Find where the given text appears and provide that cell's center as [X, Y] coordinate. 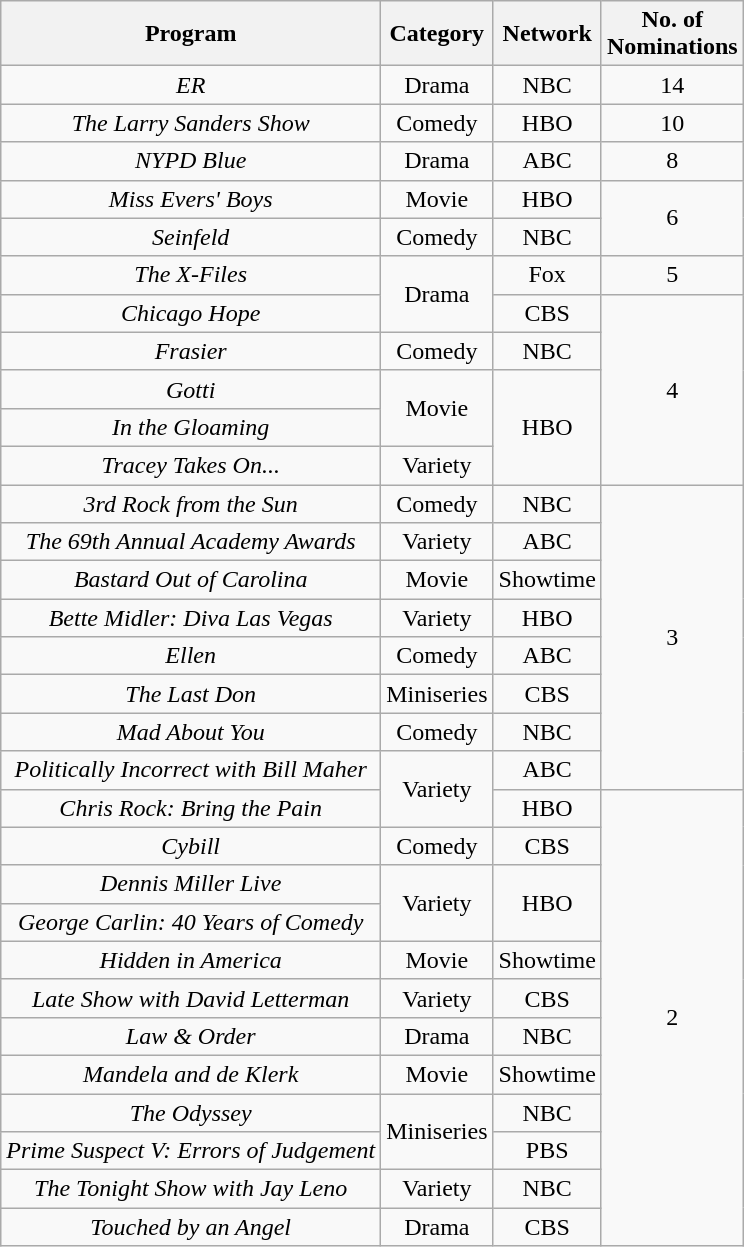
No. ofNominations [672, 34]
Dennis Miller Live [191, 884]
The X-Files [191, 275]
ER [191, 85]
Bastard Out of Carolina [191, 580]
Mad About You [191, 732]
3 [672, 636]
Touched by an Angel [191, 1227]
Cybill [191, 846]
Mandela and de Klerk [191, 1074]
Bette Midler: Diva Las Vegas [191, 618]
Chicago Hope [191, 313]
Law & Order [191, 1036]
Program [191, 34]
3rd Rock from the Sun [191, 503]
In the Gloaming [191, 427]
2 [672, 1018]
The Last Don [191, 694]
Frasier [191, 351]
8 [672, 161]
Tracey Takes On... [191, 465]
Politically Incorrect with Bill Maher [191, 770]
The Odyssey [191, 1113]
Seinfeld [191, 237]
Ellen [191, 656]
6 [672, 218]
4 [672, 389]
Network [547, 34]
The Tonight Show with Jay Leno [191, 1189]
The Larry Sanders Show [191, 123]
Gotti [191, 389]
The 69th Annual Academy Awards [191, 542]
Fox [547, 275]
George Carlin: 40 Years of Comedy [191, 922]
10 [672, 123]
14 [672, 85]
Miss Evers' Boys [191, 199]
NYPD Blue [191, 161]
Category [437, 34]
Hidden in America [191, 960]
5 [672, 275]
PBS [547, 1151]
Late Show with David Letterman [191, 998]
Prime Suspect V: Errors of Judgement [191, 1151]
Chris Rock: Bring the Pain [191, 808]
